From the cell containing the given text, extract its center point as (x, y) coordinate. 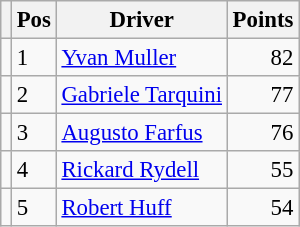
54 (262, 208)
82 (262, 58)
76 (262, 133)
Driver (142, 20)
4 (34, 170)
Yvan Muller (142, 58)
77 (262, 95)
55 (262, 170)
1 (34, 58)
2 (34, 95)
Points (262, 20)
Pos (34, 20)
Robert Huff (142, 208)
Gabriele Tarquini (142, 95)
3 (34, 133)
Augusto Farfus (142, 133)
Rickard Rydell (142, 170)
5 (34, 208)
